Determine the (x, y) coordinate at the center of the cell enclosing the given text.  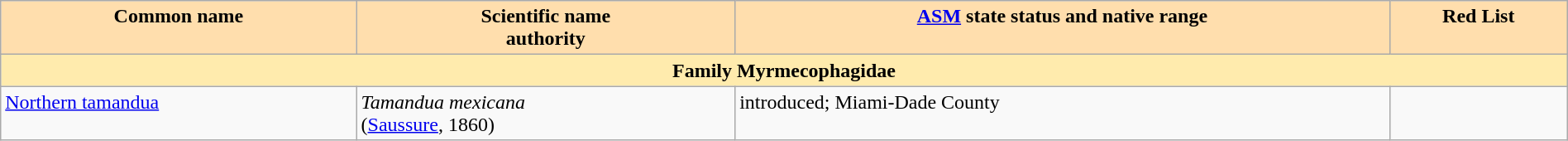
Common name (179, 28)
introduced; Miami-Dade County (1063, 113)
ASM state status and native range (1063, 28)
Tamandua mexicana (Saussure, 1860) (546, 113)
Northern tamandua (179, 113)
Red List (1479, 28)
Family Myrmecophagidae (784, 70)
Scientific nameauthority (546, 28)
